Capture the cell that displays the provided text and extract its (X, Y) central coordinate. 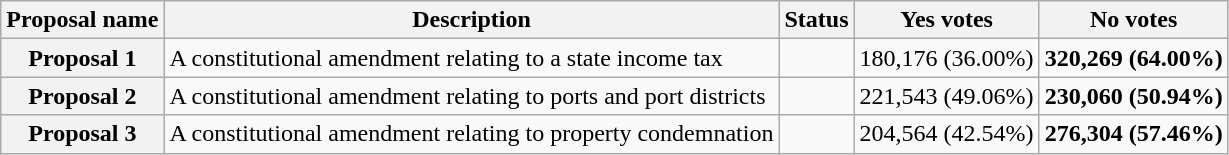
Status (816, 20)
A constitutional amendment relating to ports and port districts (472, 96)
No votes (1134, 20)
276,304 (57.46%) (1134, 134)
320,269 (64.00%) (1134, 58)
A constitutional amendment relating to property condemnation (472, 134)
Proposal 3 (82, 134)
230,060 (50.94%) (1134, 96)
Yes votes (946, 20)
204,564 (42.54%) (946, 134)
A constitutional amendment relating to a state income tax (472, 58)
Description (472, 20)
Proposal 2 (82, 96)
180,176 (36.00%) (946, 58)
221,543 (49.06%) (946, 96)
Proposal name (82, 20)
Proposal 1 (82, 58)
